Determine the (x, y) coordinate at the center of the cell enclosing the given text.  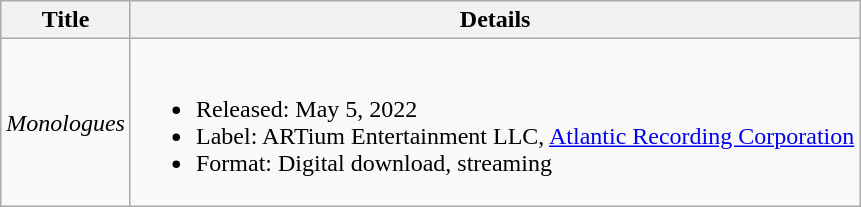
Monologues (66, 122)
Released: May 5, 2022Label: ARTium Entertainment LLC, Atlantic Recording CorporationFormat: Digital download, streaming (494, 122)
Title (66, 20)
Details (494, 20)
